Output the [x, y] coordinate of the center of the cell containing the given text.  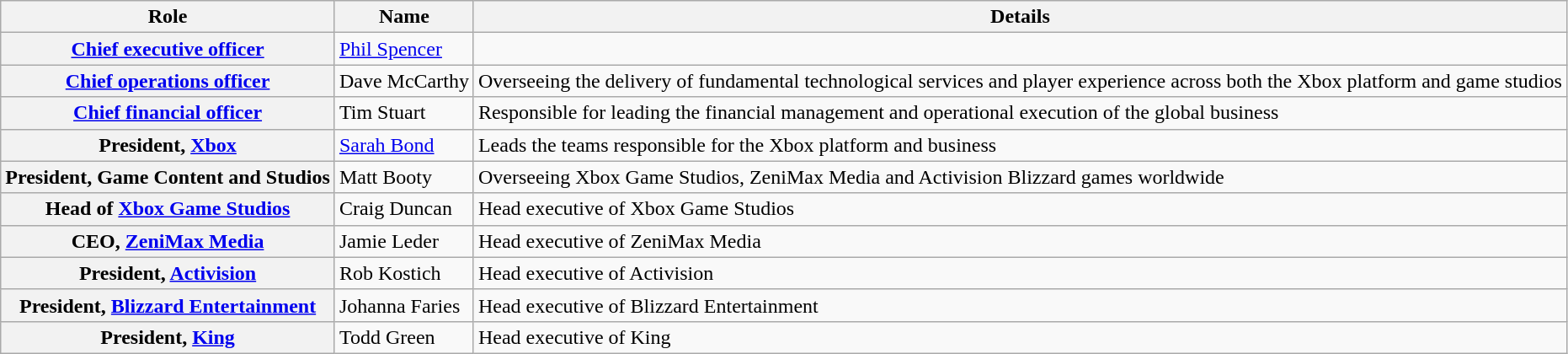
Role [168, 17]
Head executive of ZeniMax Media [1020, 241]
Craig Duncan [404, 209]
Head executive of Blizzard Entertainment [1020, 305]
President, Xbox [168, 145]
Leads the teams responsible for the Xbox platform and business [1020, 145]
Phil Spencer [404, 49]
Sarah Bond [404, 145]
President, Game Content and Studios [168, 177]
Overseeing the delivery of fundamental technological services and player experience across both the Xbox platform and game studios [1020, 81]
Head executive of King [1020, 337]
President, Blizzard Entertainment [168, 305]
Head executive of Activision [1020, 273]
Jamie Leder [404, 241]
CEO, ZeniMax Media [168, 241]
Responsible for leading the financial management and operational execution of the global business [1020, 113]
President, King [168, 337]
Johanna Faries [404, 305]
Todd Green [404, 337]
Tim Stuart [404, 113]
Head of Xbox Game Studios [168, 209]
Head executive of Xbox Game Studios [1020, 209]
Matt Booty [404, 177]
Chief financial officer [168, 113]
President, Activision [168, 273]
Dave McCarthy [404, 81]
Name [404, 17]
Rob Kostich [404, 273]
Chief executive officer [168, 49]
Overseeing Xbox Game Studios, ZeniMax Media and Activision Blizzard games worldwide [1020, 177]
Chief operations officer [168, 81]
Details [1020, 17]
